For the text-containing cell, return its midpoint in (x, y) coordinate format. 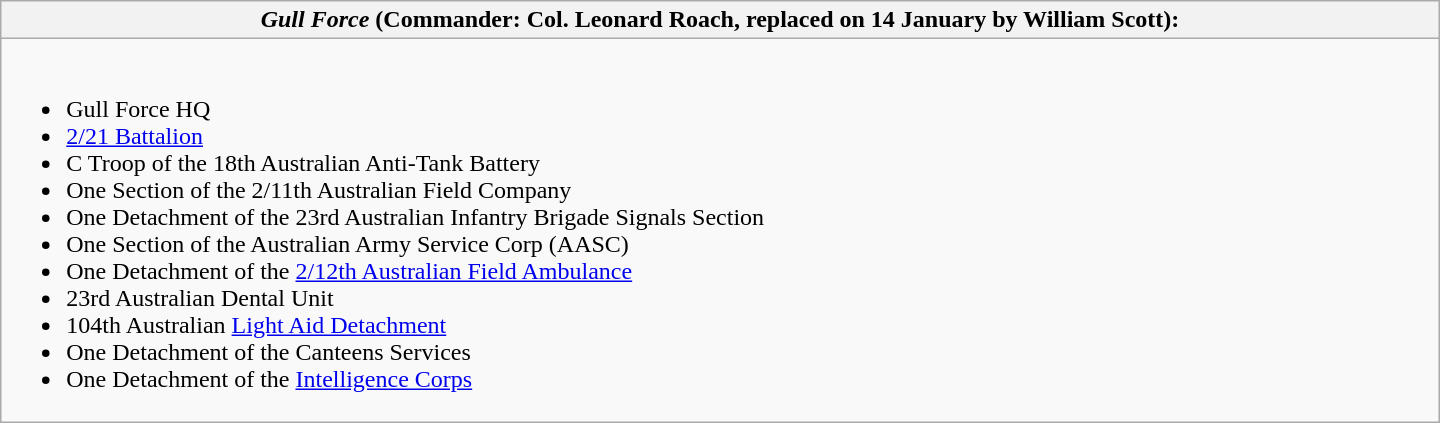
Gull Force (Commander: Col. Leonard Roach, replaced on 14 January by William Scott): (720, 20)
